Pinpoint the cell where the given text exists, returning its (x, y) midpoint coordinate. 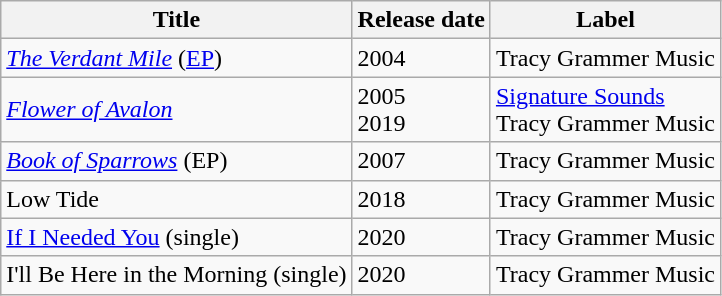
2007 (421, 161)
Signature SoundsTracy Grammer Music (605, 110)
The Verdant Mile (EP) (176, 58)
Label (605, 20)
Book of Sparrows (EP) (176, 161)
Low Tide (176, 199)
If I Needed You (single) (176, 237)
I'll Be Here in the Morning (single) (176, 275)
20052019 (421, 110)
2004 (421, 58)
Flower of Avalon (176, 110)
Release date (421, 20)
Title (176, 20)
2018 (421, 199)
